Return [X, Y] of the center of cell containing provided text 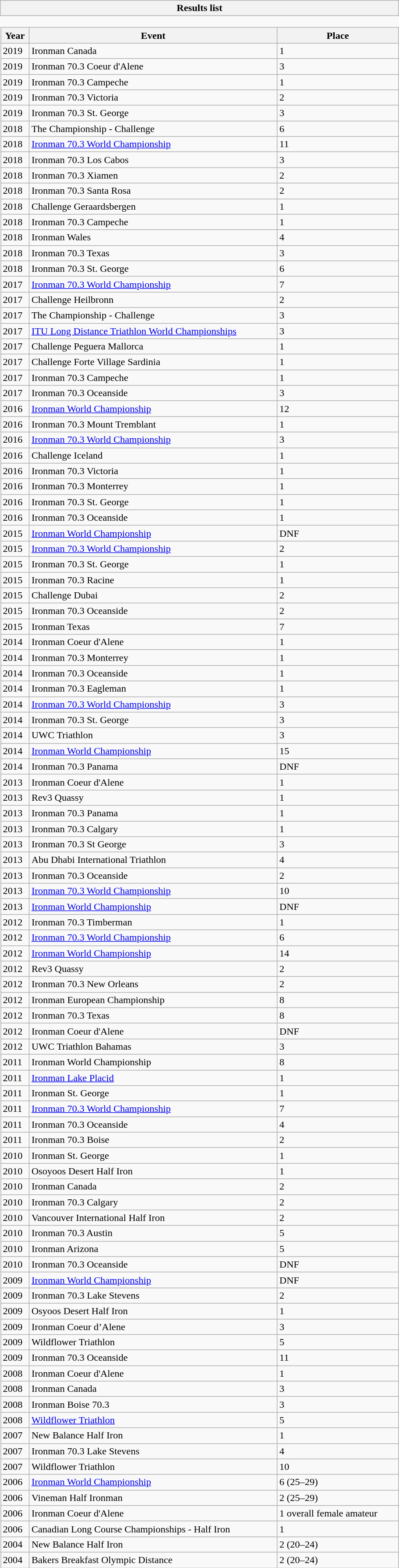
Ironman Arizona [153, 1249]
Challenge Dubai [153, 596]
Vineman Half Ironman [153, 1498]
2 (25–29) [338, 1498]
Ironman 70.3 Austin [153, 1233]
Abu Dhabi International Triathlon [153, 860]
Challenge Forte Village Sardinia [153, 362]
15 [338, 751]
Ironman 70.3 Mount Tremblant [153, 424]
Vancouver International Half Iron [153, 1218]
Challenge Peguera Mallorca [153, 347]
Ironman 70.3 Timberman [153, 922]
Ironman 70.3 Coeur d'Alene [153, 66]
Results list [200, 8]
Challenge Iceland [153, 455]
UWC Triathlon Bahamas [153, 1046]
14 [338, 953]
Osoyoos Desert Half Iron [153, 1171]
Ironman 70.3 Eagleman [153, 689]
Ironman Wales [153, 237]
Event [153, 35]
Canadian Long Course Championships - Half Iron [153, 1529]
Ironman 70.3 Boise [153, 1140]
Ironman Coeur d’Alene [153, 1326]
Ironman Texas [153, 627]
6 (25–29) [338, 1482]
Ironman 70.3 Xiamen [153, 175]
Ironman 70.3 Los Cabos [153, 160]
1 overall female amateur [338, 1513]
Place [338, 35]
Challenge Heilbronn [153, 300]
Ironman 70.3 New Orleans [153, 984]
Ironman European Championship [153, 1000]
12 [338, 409]
Ironman 70.3 Racine [153, 580]
Ironman 70.3 St George [153, 844]
Ironman 70.3 Santa Rosa [153, 191]
Challenge Geraardsbergen [153, 206]
Ironman Lake Placid [153, 1078]
Year [15, 35]
Osyoos Desert Half Iron [153, 1311]
UWC Triathlon [153, 735]
Ironman Boise 70.3 [153, 1404]
ITU Long Distance Triathlon World Championships [153, 331]
Bakers Breakfast Olympic Distance [153, 1560]
